Scan for the cell matching the given text and deliver its [x, y] coordinate at center. 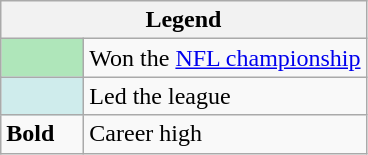
Bold [42, 134]
Legend [184, 20]
Led the league [225, 96]
Won the NFL championship [225, 58]
Career high [225, 134]
